Identify which cell holds the provided text, then report its [x, y] central coordinate. 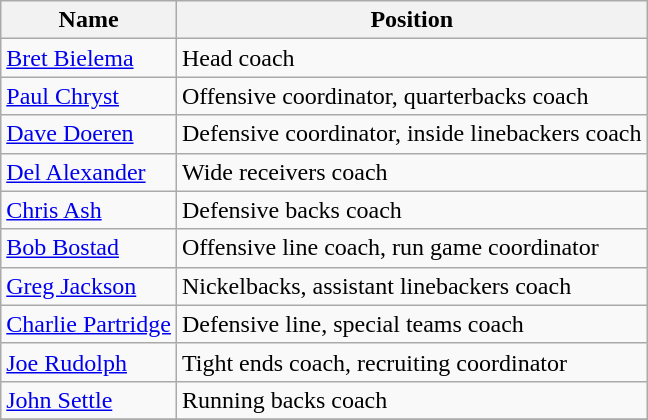
Name [89, 20]
Nickelbacks, assistant linebackers coach [412, 286]
Head coach [412, 58]
Offensive coordinator, quarterbacks coach [412, 96]
Joe Rudolph [89, 362]
Charlie Partridge [89, 324]
Greg Jackson [89, 286]
Position [412, 20]
Running backs coach [412, 400]
Chris Ash [89, 210]
Paul Chryst [89, 96]
Tight ends coach, recruiting coordinator [412, 362]
Defensive coordinator, inside linebackers coach [412, 134]
Offensive line coach, run game coordinator [412, 248]
Dave Doeren [89, 134]
Bob Bostad [89, 248]
Wide receivers coach [412, 172]
Defensive backs coach [412, 210]
Bret Bielema [89, 58]
Del Alexander [89, 172]
Defensive line, special teams coach [412, 324]
John Settle [89, 400]
